Output the [x, y] coordinate of the center of the cell containing the given text.  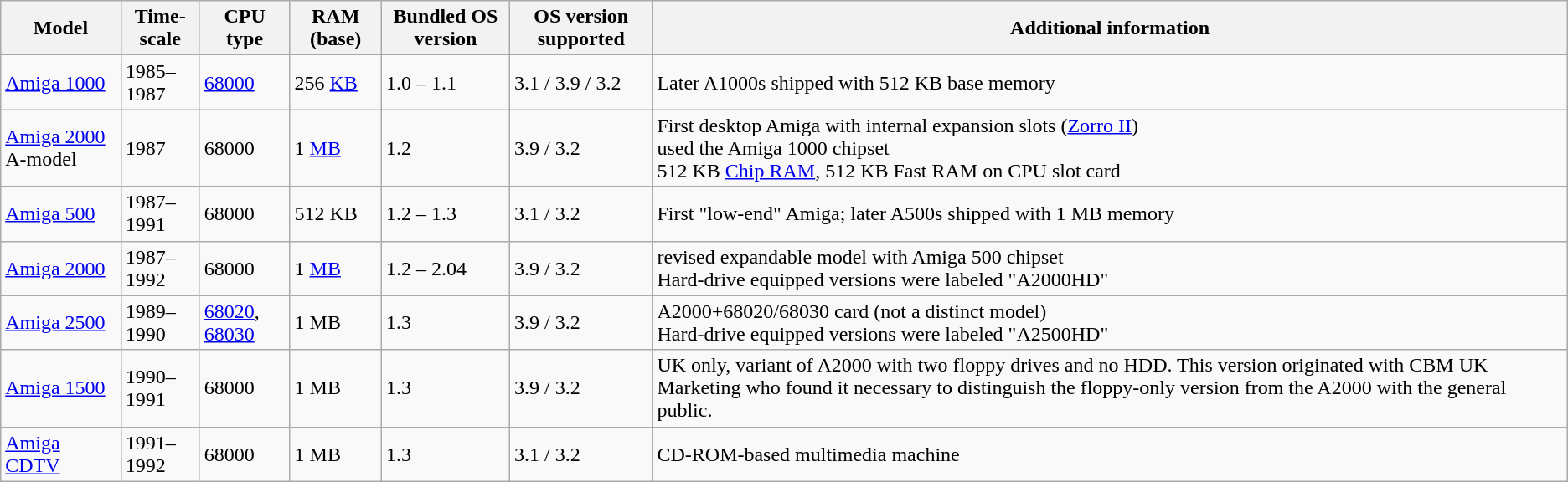
1985–1987 [160, 82]
Model [61, 28]
Amiga 1000 [61, 82]
Amiga 2000 A-model [61, 148]
Amiga 2000 [61, 268]
CPU type [245, 28]
Additional information [1110, 28]
512 KB [335, 214]
1991–1992 [160, 454]
CD-ROM-based multimedia machine [1110, 454]
256 KB [335, 82]
First "low-end" Amiga; later A500s shipped with 1 MB memory [1110, 214]
1989–1990 [160, 323]
1.0 – 1.1 [446, 82]
Amiga CDTV [61, 454]
RAM (base) [335, 28]
1987 [160, 148]
Amiga 2500 [61, 323]
1987–1992 [160, 268]
3.1 / 3.9 / 3.2 [581, 82]
Time­scale [160, 28]
Amiga 500 [61, 214]
68020, 68030 [245, 323]
OS version supported [581, 28]
1.2 [446, 148]
Later A1000s shipped with 512 KB base memory [1110, 82]
1.2 – 2.04 [446, 268]
revised expandable model with Amiga 500 chipsetHard-drive equipped versions were labeled "A2000HD" [1110, 268]
1990–1991 [160, 388]
First desktop Amiga with internal expansion slots (Zorro II)used the Amiga 1000 chipset512 KB Chip RAM, 512 KB Fast RAM on CPU slot card [1110, 148]
Bundled OS version [446, 28]
Amiga 1500 [61, 388]
A2000+68020/68030 card (not a distinct model)Hard-drive equipped versions were labeled "A2500HD" [1110, 323]
1987–1991 [160, 214]
1.2 – 1.3 [446, 214]
